Identify which cell holds the provided text, then report its (x, y) central coordinate. 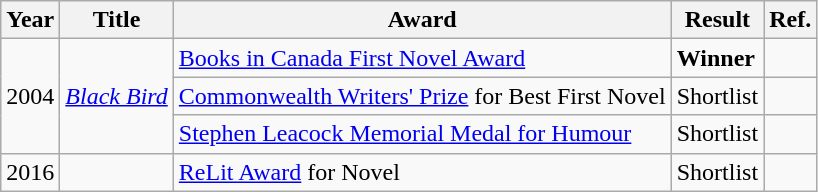
Books in Canada First Novel Award (422, 58)
2016 (30, 172)
ReLit Award for Novel (422, 172)
Year (30, 20)
Stephen Leacock Memorial Medal for Humour (422, 134)
Title (116, 20)
Result (717, 20)
Commonwealth Writers' Prize for Best First Novel (422, 96)
Winner (717, 58)
Ref. (790, 20)
2004 (30, 96)
Award (422, 20)
Black Bird (116, 96)
